Determine the [x, y] coordinate at the center of the cell enclosing the given text.  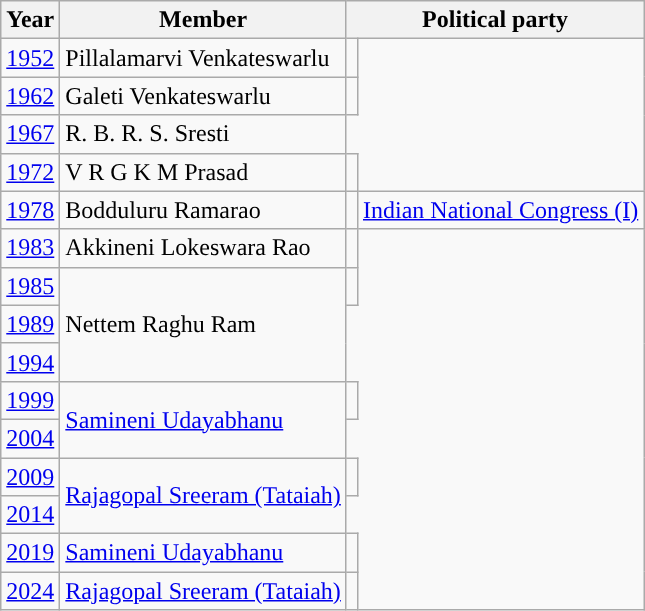
2019 [30, 553]
Political party [494, 20]
Pillalamarvi Venkateswarlu [204, 58]
Bodduluru Ramarao [204, 210]
2004 [30, 438]
1972 [30, 172]
V R G K M Prasad [204, 172]
Indian National Congress (I) [500, 210]
1983 [30, 248]
R. B. R. S. Sresti [204, 134]
1994 [30, 362]
1978 [30, 210]
1985 [30, 286]
2009 [30, 477]
1962 [30, 96]
1952 [30, 58]
1967 [30, 134]
Galeti Venkateswarlu [204, 96]
2024 [30, 591]
2014 [30, 515]
Member [204, 20]
Akkineni Lokeswara Rao [204, 248]
1989 [30, 324]
Year [30, 20]
Nettem Raghu Ram [204, 324]
1999 [30, 400]
